Find where the given text appears and provide that cell's center as (x, y) coordinate. 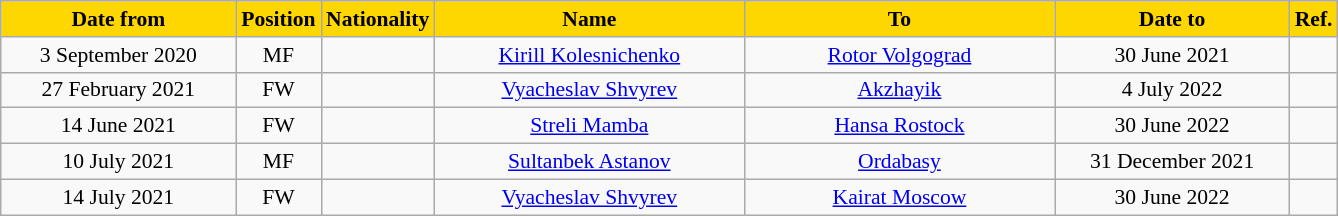
To (899, 19)
Ref. (1314, 19)
Kirill Kolesnichenko (589, 55)
Date from (118, 19)
Sultanbek Astanov (589, 162)
30 June 2021 (1172, 55)
14 June 2021 (118, 126)
Akzhayik (899, 90)
Hansa Rostock (899, 126)
Position (278, 19)
Rotor Volgograd (899, 55)
4 July 2022 (1172, 90)
27 February 2021 (118, 90)
31 December 2021 (1172, 162)
3 September 2020 (118, 55)
Streli Mamba (589, 126)
Ordabasy (899, 162)
Name (589, 19)
Kairat Moscow (899, 197)
14 July 2021 (118, 197)
Date to (1172, 19)
Nationality (378, 19)
10 July 2021 (118, 162)
